Locate the cell with the specified text and output its [x, y] center coordinate. 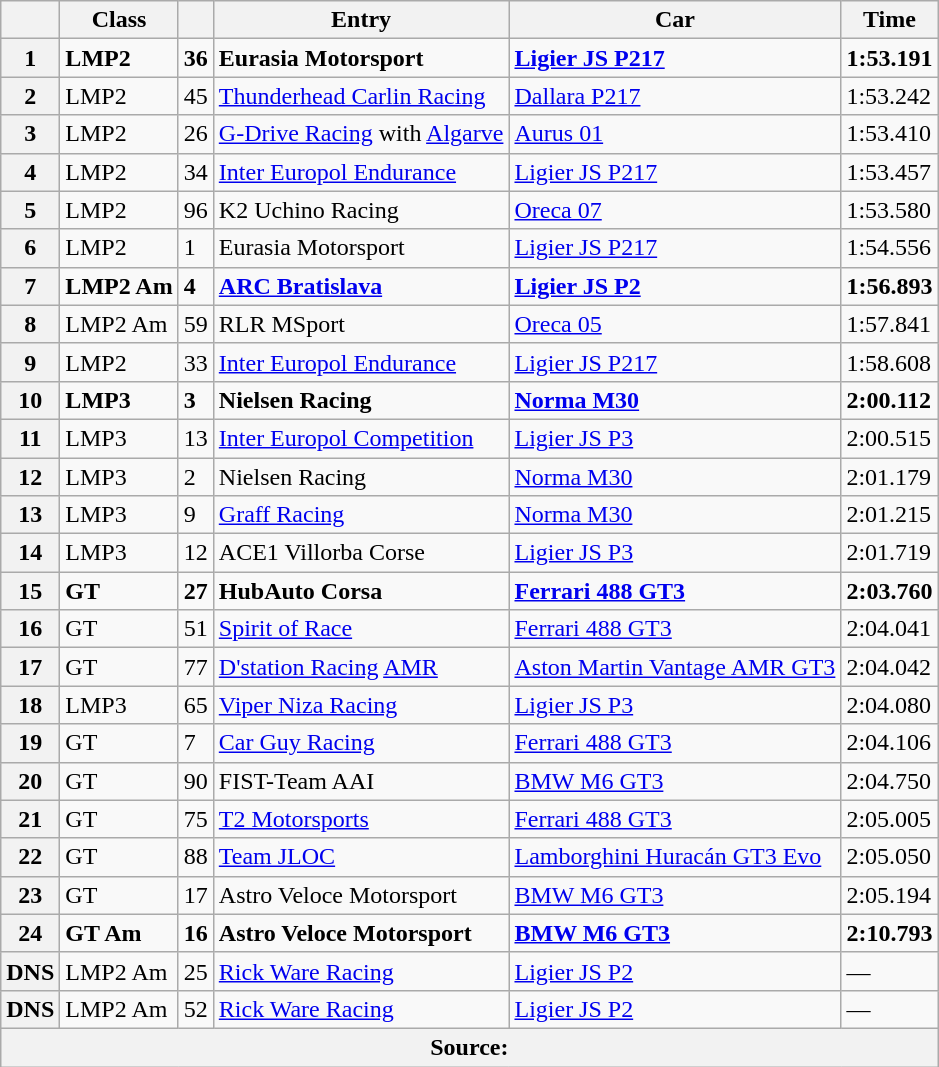
2:05.194 [890, 895]
90 [196, 781]
2:01.179 [890, 477]
36 [196, 58]
21 [30, 819]
Inter Europol Competition [361, 438]
20 [30, 781]
1:58.608 [890, 362]
2:00.112 [890, 400]
2:04.041 [890, 629]
25 [196, 971]
1:53.580 [890, 210]
G-Drive Racing with Algarve [361, 134]
Oreca 07 [675, 210]
2:05.005 [890, 819]
1:57.841 [890, 324]
1:53.242 [890, 96]
Class [119, 20]
2:01.215 [890, 515]
2:01.719 [890, 553]
GT Am [119, 933]
65 [196, 705]
88 [196, 857]
14 [30, 553]
2:03.760 [890, 591]
D'station Racing AMR [361, 667]
27 [196, 591]
96 [196, 210]
1:53.457 [890, 172]
2:04.080 [890, 705]
2:05.050 [890, 857]
Source: [470, 1047]
Time [890, 20]
Team JLOC [361, 857]
33 [196, 362]
Dallara P217 [675, 96]
2:10.793 [890, 933]
Car Guy Racing [361, 743]
Graff Racing [361, 515]
59 [196, 324]
6 [30, 248]
RLR MSport [361, 324]
19 [30, 743]
52 [196, 1009]
8 [30, 324]
ARC Bratislava [361, 286]
ACE1 Villorba Corse [361, 553]
11 [30, 438]
45 [196, 96]
Spirit of Race [361, 629]
26 [196, 134]
FIST-Team AAI [361, 781]
2:04.106 [890, 743]
77 [196, 667]
24 [30, 933]
K2 Uchino Racing [361, 210]
2:04.042 [890, 667]
22 [30, 857]
Lamborghini Huracán GT3 Evo [675, 857]
1:54.556 [890, 248]
T2 Motorsports [361, 819]
Thunderhead Carlin Racing [361, 96]
10 [30, 400]
5 [30, 210]
Entry [361, 20]
51 [196, 629]
2:00.515 [890, 438]
75 [196, 819]
Viper Niza Racing [361, 705]
23 [30, 895]
1:53.191 [890, 58]
1:53.410 [890, 134]
15 [30, 591]
1:56.893 [890, 286]
HubAuto Corsa [361, 591]
18 [30, 705]
34 [196, 172]
Car [675, 20]
2:04.750 [890, 781]
Oreca 05 [675, 324]
Aston Martin Vantage AMR GT3 [675, 667]
Aurus 01 [675, 134]
